Find where the given text appears and provide that cell's center as (X, Y) coordinate. 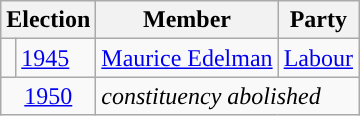
Member (187, 20)
Election (48, 20)
1945 (56, 58)
1950 (48, 96)
Party (318, 20)
constituency abolished (228, 96)
Labour (318, 58)
Maurice Edelman (187, 58)
